From the cell containing the given text, extract its center point as [X, Y] coordinate. 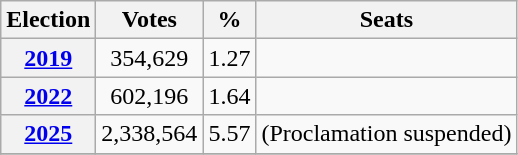
Election [48, 20]
Seats [386, 20]
% [230, 20]
602,196 [150, 96]
2,338,564 [150, 134]
1.27 [230, 58]
(Proclamation suspended) [386, 134]
5.57 [230, 134]
2025 [48, 134]
1.64 [230, 96]
2022 [48, 96]
354,629 [150, 58]
2019 [48, 58]
Votes [150, 20]
